Search for the cell housing the specified text and yield its [X, Y] center coordinate. 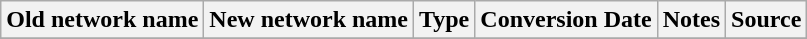
New network name [309, 20]
Source [766, 20]
Notes [691, 20]
Conversion Date [566, 20]
Type [444, 20]
Old network name [102, 20]
